Locate the cell with the specified text and output its (x, y) center coordinate. 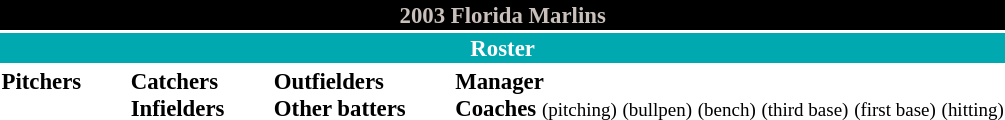
Roster (502, 48)
2003 Florida Marlins (502, 15)
